For the text-containing cell, return its midpoint in (x, y) coordinate format. 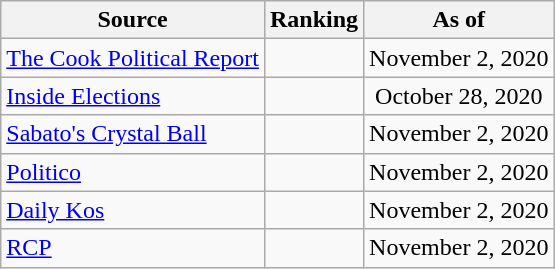
As of (459, 20)
RCP (133, 248)
Source (133, 20)
Politico (133, 172)
October 28, 2020 (459, 96)
Inside Elections (133, 96)
The Cook Political Report (133, 58)
Daily Kos (133, 210)
Sabato's Crystal Ball (133, 134)
Ranking (314, 20)
